Identify which cell holds the provided text, then report its [x, y] central coordinate. 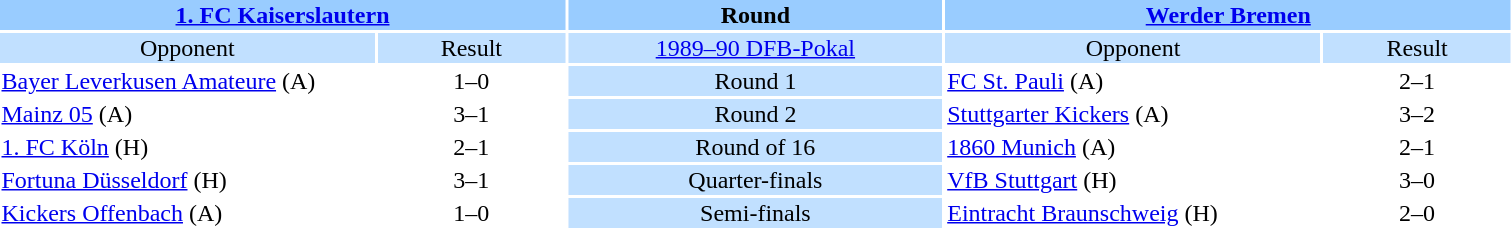
1860 Munich (A) [1134, 147]
Bayer Leverkusen Amateure (A) [188, 81]
Kickers Offenbach (A) [188, 213]
Fortuna Düsseldorf (H) [188, 180]
1. FC Köln (H) [188, 147]
Eintracht Braunschweig (H) [1134, 213]
Quarter-finals [756, 180]
3–0 [1416, 180]
VfB Stuttgart (H) [1134, 180]
Round of 16 [756, 147]
2–0 [1416, 213]
Round 2 [756, 114]
Round 1 [756, 81]
Mainz 05 (A) [188, 114]
3–2 [1416, 114]
Round [756, 15]
Stuttgarter Kickers (A) [1134, 114]
Semi-finals [756, 213]
FC St. Pauli (A) [1134, 81]
1989–90 DFB-Pokal [756, 48]
Werder Bremen [1228, 15]
1. FC Kaiserslautern [282, 15]
